Locate the cell with the specified text and output its [x, y] center coordinate. 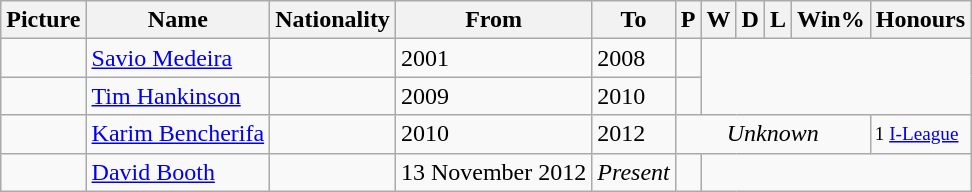
2001 [493, 58]
Honours [920, 20]
W [718, 20]
Picture [44, 20]
To [634, 20]
2012 [634, 134]
Unknown [772, 134]
13 November 2012 [493, 172]
1 I-League [920, 134]
2009 [493, 96]
2008 [634, 58]
P [688, 20]
Win% [832, 20]
Tim Hankinson [178, 96]
David Booth [178, 172]
D [750, 20]
Karim Bencherifa [178, 134]
Present [634, 172]
L [778, 20]
Nationality [333, 20]
From [493, 20]
Savio Medeira [178, 58]
Name [178, 20]
